Output the [X, Y] coordinate of the center of the cell containing the given text.  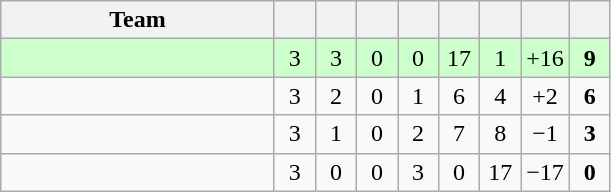
−17 [546, 172]
9 [590, 58]
−1 [546, 134]
+2 [546, 96]
+16 [546, 58]
7 [460, 134]
4 [500, 96]
8 [500, 134]
Team [138, 20]
